Find where the given text appears and provide that cell's center as (X, Y) coordinate. 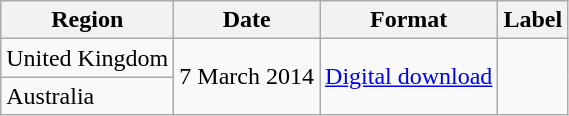
Label (533, 20)
7 March 2014 (247, 77)
Digital download (409, 77)
United Kingdom (88, 58)
Region (88, 20)
Date (247, 20)
Australia (88, 96)
Format (409, 20)
